Pinpoint the cell where the given text exists, returning its (X, Y) midpoint coordinate. 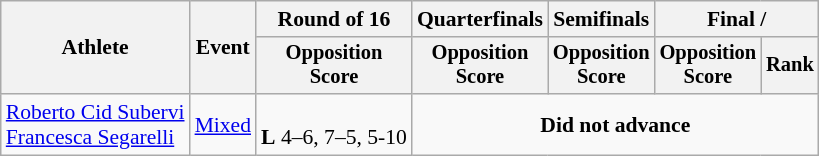
Final / (737, 19)
Mixed (223, 124)
Round of 16 (334, 19)
Event (223, 48)
Athlete (96, 48)
L 4–6, 7–5, 5-10 (334, 124)
Quarterfinals (480, 19)
Did not advance (616, 124)
Semifinals (602, 19)
Roberto Cid SuberviFrancesca Segarelli (96, 124)
Rank (790, 66)
